Search for the cell housing the specified text and yield its (X, Y) center coordinate. 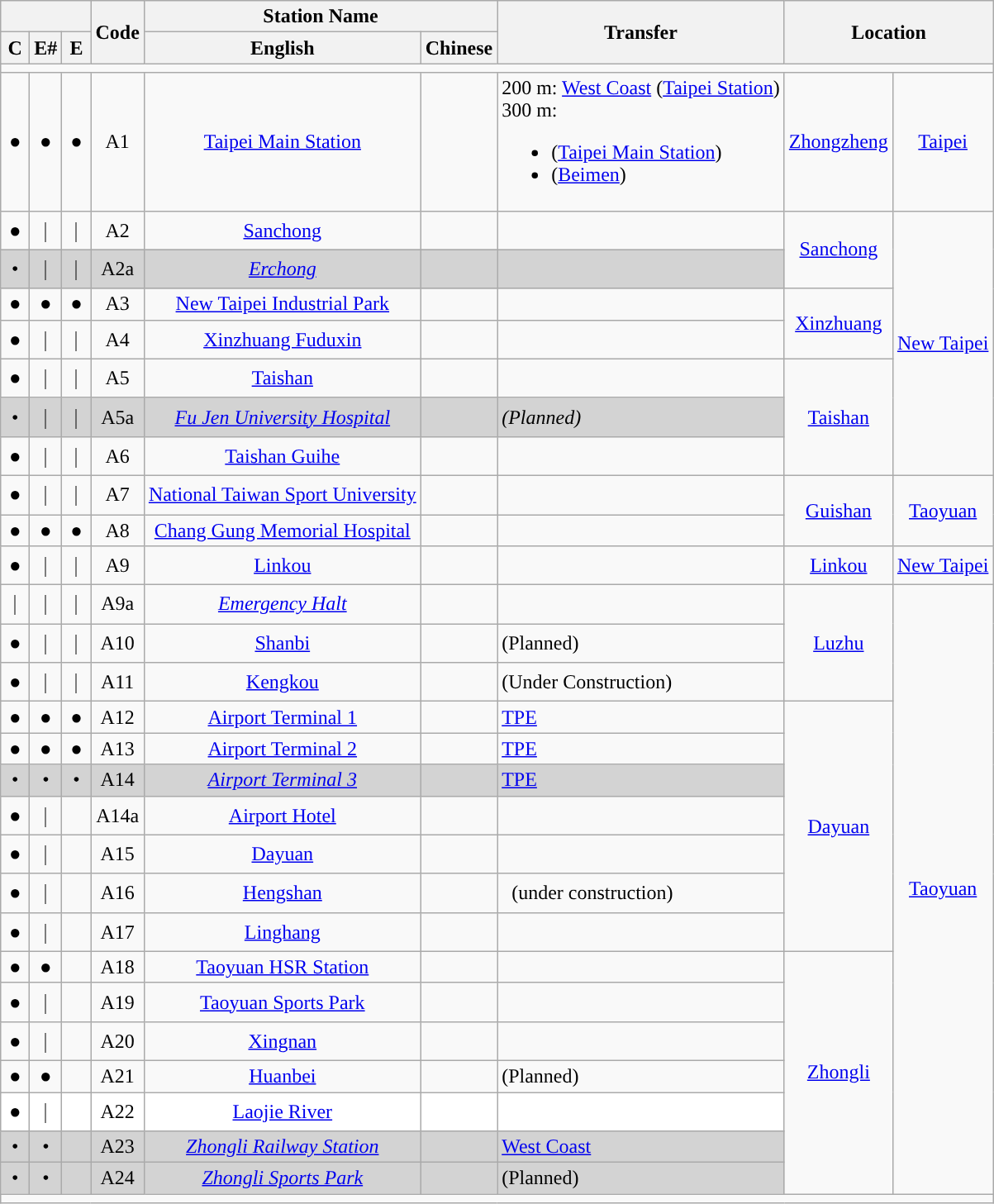
A14 (117, 780)
(under construction) (641, 892)
Fu Jen University Hospital (283, 416)
A2a (117, 269)
A9a (117, 605)
A7 (117, 494)
A5 (117, 378)
A3 (117, 304)
Location (889, 32)
A22 (117, 1112)
A21 (117, 1076)
Emergency Halt (283, 605)
Taipei (943, 142)
Airport Terminal 3 (283, 780)
200 m: West Coast (Taipei Station)300 m: (Taipei Main Station) (Beimen) (641, 142)
Kengkou (283, 683)
Station Name (321, 17)
Airport Hotel (283, 815)
A11 (117, 683)
Xinzhuang Fuduxin (283, 339)
Zhongzheng (838, 142)
Huanbei (283, 1076)
A10 (117, 643)
Luzhu (838, 643)
New Taipei Industrial Park (283, 304)
National Taiwan Sport University (283, 494)
Chinese (459, 48)
A6 (117, 456)
A20 (117, 1041)
A23 (117, 1147)
Taoyuan Sports Park (283, 1002)
Taishan Guihe (283, 456)
Code (117, 32)
A15 (117, 854)
A12 (117, 717)
Airport Terminal 1 (283, 717)
A5a (117, 416)
Shanbi (283, 643)
A13 (117, 749)
Xinzhuang (838, 324)
A17 (117, 932)
(Under Construction) (641, 683)
West Coast (641, 1147)
A16 (117, 892)
Taipei Main Station (283, 142)
Guishan (838, 511)
A4 (117, 339)
Hengshan (283, 892)
C (15, 48)
Erchong (283, 269)
A24 (117, 1178)
Transfer (641, 32)
Taoyuan HSR Station (283, 967)
Linghang (283, 932)
Airport Terminal 2 (283, 749)
A9 (117, 565)
Chang Gung Memorial Hospital (283, 530)
Xingnan (283, 1041)
Zhongli Sports Park (283, 1178)
A14a (117, 815)
Zhongli Railway Station (283, 1147)
A8 (117, 530)
A1 (117, 142)
English (283, 48)
E (76, 48)
A18 (117, 967)
Zhongli (838, 1073)
A2 (117, 230)
E# (46, 48)
A19 (117, 1002)
Laojie River (283, 1112)
